Search for the cell housing the specified text and yield its [X, Y] center coordinate. 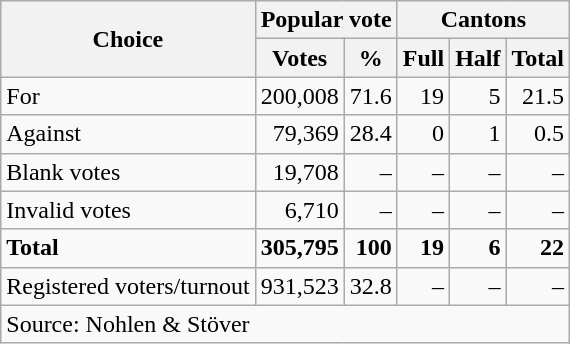
For [128, 96]
1 [478, 134]
Cantons [483, 20]
79,369 [300, 134]
Blank votes [128, 172]
Against [128, 134]
6,710 [300, 210]
71.6 [370, 96]
21.5 [538, 96]
32.8 [370, 286]
0 [423, 134]
19,708 [300, 172]
305,795 [300, 248]
931,523 [300, 286]
Choice [128, 39]
200,008 [300, 96]
22 [538, 248]
Registered voters/turnout [128, 286]
Half [478, 58]
Popular vote [326, 20]
Source: Nohlen & Stöver [286, 324]
Full [423, 58]
5 [478, 96]
0.5 [538, 134]
100 [370, 248]
% [370, 58]
Invalid votes [128, 210]
28.4 [370, 134]
6 [478, 248]
Votes [300, 58]
